Provide the [X, Y] coordinate of the cell's center where the given text is located.  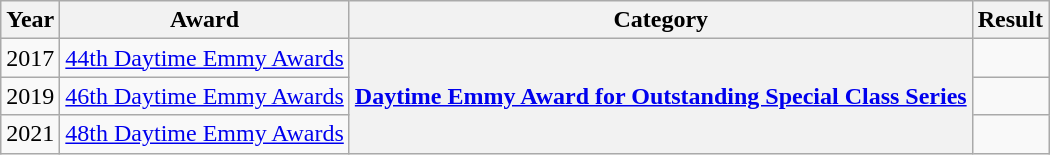
48th Daytime Emmy Awards [205, 134]
46th Daytime Emmy Awards [205, 96]
Category [660, 20]
Year [30, 20]
44th Daytime Emmy Awards [205, 58]
Daytime Emmy Award for Outstanding Special Class Series [660, 96]
2017 [30, 58]
2021 [30, 134]
Result [1010, 20]
Award [205, 20]
2019 [30, 96]
